Return [x, y] of the center of cell containing provided text 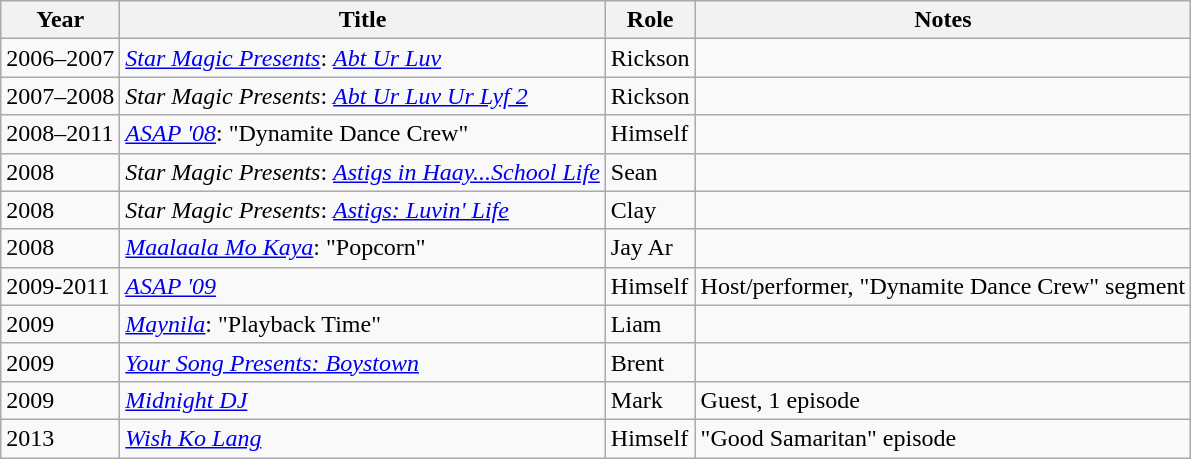
ASAP '08: "Dynamite Dance Crew" [363, 134]
Guest, 1 episode [943, 400]
Year [60, 20]
Brent [650, 362]
Clay [650, 210]
"Good Samaritan" episode [943, 438]
Liam [650, 324]
Sean [650, 172]
Mark [650, 400]
Maynila: "Playback Time" [363, 324]
2006–2007 [60, 58]
Notes [943, 20]
Maalaala Mo Kaya: "Popcorn" [363, 248]
2013 [60, 438]
ASAP '09 [363, 286]
Role [650, 20]
Host/performer, "Dynamite Dance Crew" segment [943, 286]
Jay Ar [650, 248]
Midnight DJ [363, 400]
Title [363, 20]
Star Magic Presents: Astigs in Haay...School Life [363, 172]
2007–2008 [60, 96]
Star Magic Presents: Abt Ur Luv [363, 58]
Your Song Presents: Boystown [363, 362]
Wish Ko Lang [363, 438]
2009-2011 [60, 286]
Star Magic Presents: Astigs: Luvin' Life [363, 210]
2008–2011 [60, 134]
Star Magic Presents: Abt Ur Luv Ur Lyf 2 [363, 96]
